Return the (X, Y) coordinate for the center point of the cell that contains the specified text.  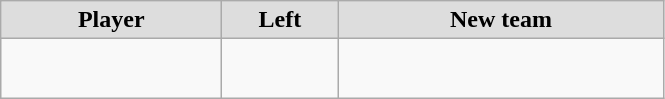
New team (501, 20)
Left (280, 20)
Player (112, 20)
